Detect which cell encompasses the target text, then output its [x, y] center coordinate. 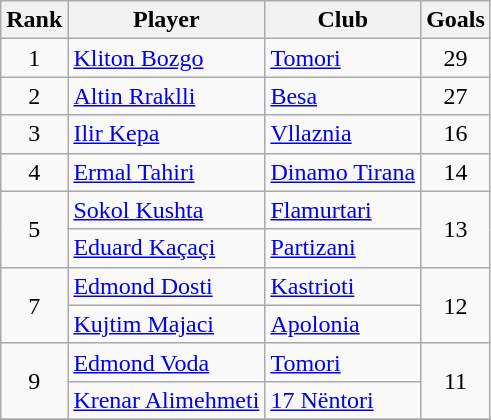
2 [34, 96]
5 [34, 229]
Club [343, 20]
Dinamo Tirana [343, 172]
13 [456, 229]
Flamurtari [343, 210]
1 [34, 58]
Krenar Alimehmeti [166, 400]
Kliton Bozgo [166, 58]
11 [456, 381]
Kastrioti [343, 286]
29 [456, 58]
12 [456, 305]
Rank [34, 20]
Goals [456, 20]
Partizani [343, 248]
Edmond Dosti [166, 286]
Edmond Voda [166, 362]
Ilir Kepa [166, 134]
9 [34, 381]
Ermal Tahiri [166, 172]
17 Nëntori [343, 400]
Kujtim Majaci [166, 324]
Altin Rraklli [166, 96]
Vllaznia [343, 134]
14 [456, 172]
Besa [343, 96]
4 [34, 172]
7 [34, 305]
Sokol Kushta [166, 210]
3 [34, 134]
Apolonia [343, 324]
27 [456, 96]
Player [166, 20]
Eduard Kaçaçi [166, 248]
16 [456, 134]
